From the cell containing the given text, extract its center point as (X, Y) coordinate. 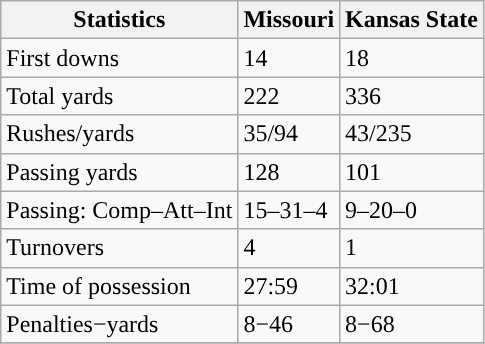
Passing yards (120, 172)
Rushes/yards (120, 134)
Time of possession (120, 286)
Missouri (289, 20)
8−68 (412, 324)
336 (412, 96)
Statistics (120, 20)
128 (289, 172)
4 (289, 248)
15–31–4 (289, 210)
35/94 (289, 134)
27:59 (289, 286)
32:01 (412, 286)
Turnovers (120, 248)
14 (289, 58)
9–20–0 (412, 210)
Passing: Comp–Att–Int (120, 210)
18 (412, 58)
43/235 (412, 134)
First downs (120, 58)
Total yards (120, 96)
Penalties−yards (120, 324)
1 (412, 248)
Kansas State (412, 20)
8−46 (289, 324)
101 (412, 172)
222 (289, 96)
